Capture the cell that displays the provided text and extract its (X, Y) central coordinate. 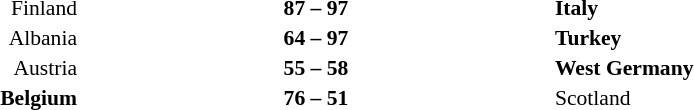
55 – 58 (316, 68)
64 – 97 (316, 38)
